Capture the cell that displays the provided text and extract its [X, Y] central coordinate. 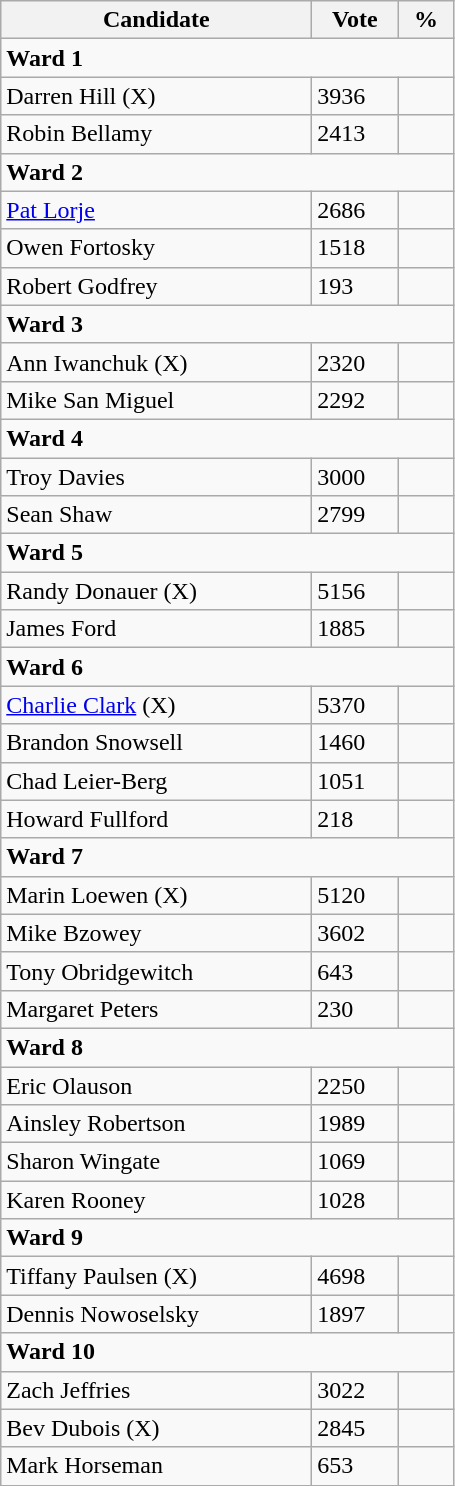
1989 [355, 1124]
5156 [355, 591]
Chad Leier-Berg [156, 781]
Ward 4 [228, 438]
Ainsley Robertson [156, 1124]
4698 [355, 1276]
Robert Godfrey [156, 286]
2845 [355, 1428]
Ann Iwanchuk (X) [156, 362]
2320 [355, 362]
3602 [355, 933]
Mike San Miguel [156, 400]
Sean Shaw [156, 515]
Vote [355, 20]
2686 [355, 210]
3000 [355, 477]
Ward 10 [228, 1352]
Robin Bellamy [156, 134]
1885 [355, 629]
Ward 1 [228, 58]
1897 [355, 1314]
Marin Loewen (X) [156, 895]
2799 [355, 515]
Ward 9 [228, 1238]
2413 [355, 134]
5120 [355, 895]
643 [355, 971]
Troy Davies [156, 477]
2250 [355, 1085]
Eric Olauson [156, 1085]
Randy Donauer (X) [156, 591]
218 [355, 819]
Candidate [156, 20]
Ward 3 [228, 324]
Owen Fortosky [156, 248]
193 [355, 286]
3022 [355, 1390]
Ward 7 [228, 857]
% [426, 20]
James Ford [156, 629]
Zach Jeffries [156, 1390]
Ward 2 [228, 172]
653 [355, 1466]
230 [355, 1009]
Dennis Nowoselsky [156, 1314]
Brandon Snowsell [156, 743]
Darren Hill (X) [156, 96]
1069 [355, 1162]
5370 [355, 705]
Ward 8 [228, 1047]
2292 [355, 400]
Tiffany Paulsen (X) [156, 1276]
Mark Horseman [156, 1466]
Charlie Clark (X) [156, 705]
3936 [355, 96]
Ward 5 [228, 553]
Karen Rooney [156, 1200]
Howard Fullford [156, 819]
Mike Bzowey [156, 933]
1051 [355, 781]
1460 [355, 743]
Pat Lorje [156, 210]
Bev Dubois (X) [156, 1428]
1028 [355, 1200]
1518 [355, 248]
Sharon Wingate [156, 1162]
Tony Obridgewitch [156, 971]
Ward 6 [228, 667]
Margaret Peters [156, 1009]
